Capture the cell that displays the provided text and extract its [X, Y] central coordinate. 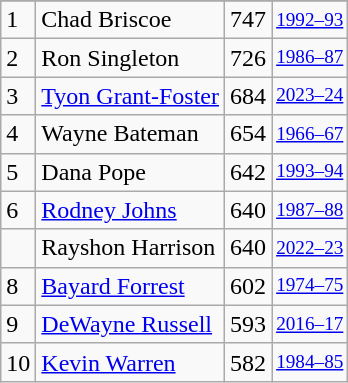
582 [248, 362]
5 [18, 172]
3 [18, 96]
1986–87 [310, 58]
Chad Briscoe [130, 20]
DeWayne Russell [130, 324]
684 [248, 96]
602 [248, 286]
Rayshon Harrison [130, 248]
2 [18, 58]
747 [248, 20]
2022–23 [310, 248]
10 [18, 362]
593 [248, 324]
8 [18, 286]
1984–85 [310, 362]
654 [248, 134]
726 [248, 58]
6 [18, 210]
Bayard Forrest [130, 286]
Kevin Warren [130, 362]
Wayne Bateman [130, 134]
1987–88 [310, 210]
1992–93 [310, 20]
Rodney Johns [130, 210]
1 [18, 20]
Tyon Grant-Foster [130, 96]
1966–67 [310, 134]
2016–17 [310, 324]
4 [18, 134]
1974–75 [310, 286]
1993–94 [310, 172]
Ron Singleton [130, 58]
642 [248, 172]
2023–24 [310, 96]
Dana Pope [130, 172]
9 [18, 324]
